Provide the [x, y] coordinate of the cell's center where the given text is located.  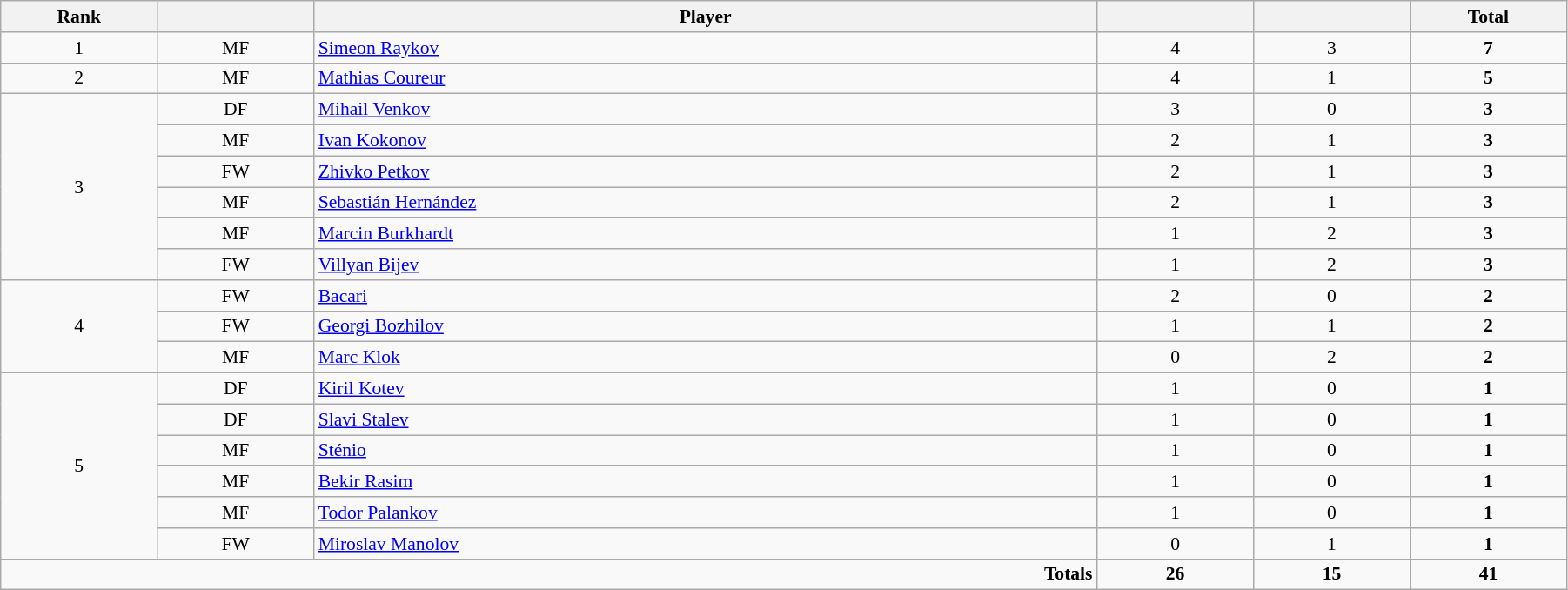
Kiril Kotev [706, 389]
26 [1176, 574]
Totals [549, 574]
Georgi Bozhilov [706, 326]
Player [706, 17]
Villyan Bijev [706, 265]
Mathias Coureur [706, 78]
Slavi Stalev [706, 419]
Ivan Kokonov [706, 141]
Bacari [706, 296]
Simeon Raykov [706, 48]
7 [1488, 48]
Rank [79, 17]
Total [1488, 17]
Sebastián Hernández [706, 203]
Sténio [706, 451]
Bekir Rasim [706, 482]
Marcin Burkhardt [706, 234]
Mihail Venkov [706, 110]
Todor Palankov [706, 513]
Zhivko Petkov [706, 171]
15 [1332, 574]
41 [1488, 574]
Miroslav Manolov [706, 544]
Marc Klok [706, 358]
